Return the [x, y] coordinate for the center point of the cell that contains the specified text.  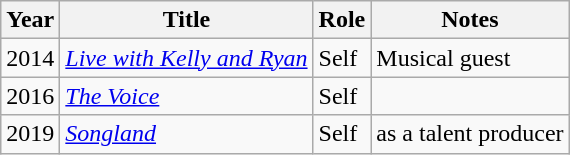
Year [30, 20]
Live with Kelly and Ryan [186, 58]
Notes [470, 20]
Musical guest [470, 58]
2019 [30, 134]
The Voice [186, 96]
2014 [30, 58]
Title [186, 20]
as a talent producer [470, 134]
Songland [186, 134]
Role [342, 20]
2016 [30, 96]
